Scan for the cell matching the given text and deliver its (x, y) coordinate at center. 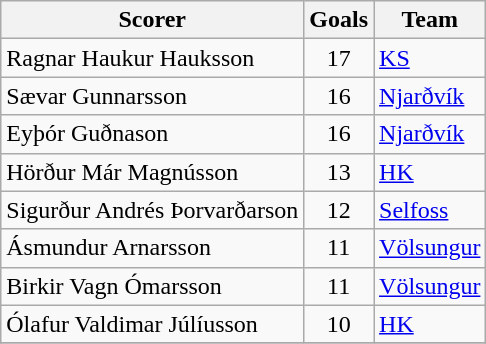
Ragnar Haukur Hauksson (152, 58)
17 (339, 58)
10 (339, 324)
Eyþór Guðnason (152, 134)
Sigurður Andrés Þorvarðarson (152, 210)
Scorer (152, 20)
Selfoss (430, 210)
13 (339, 172)
Ásmundur Arnarsson (152, 248)
Team (430, 20)
Hörður Már Magnússon (152, 172)
Sævar Gunnarsson (152, 96)
Birkir Vagn Ómarsson (152, 286)
Goals (339, 20)
KS (430, 58)
12 (339, 210)
Ólafur Valdimar Júlíusson (152, 324)
